Pinpoint the cell where the given text exists, returning its [X, Y] midpoint coordinate. 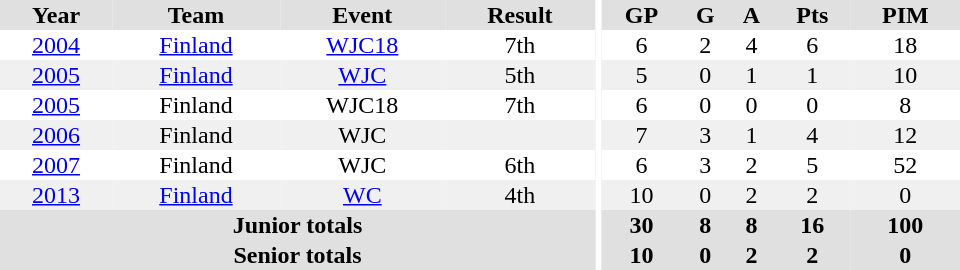
WC [362, 195]
Pts [812, 15]
2007 [56, 165]
52 [906, 165]
30 [642, 225]
G [705, 15]
Team [196, 15]
2013 [56, 195]
7 [642, 135]
A [752, 15]
4th [520, 195]
Senior totals [298, 255]
Year [56, 15]
PIM [906, 15]
100 [906, 225]
16 [812, 225]
Result [520, 15]
18 [906, 45]
6th [520, 165]
GP [642, 15]
2004 [56, 45]
Event [362, 15]
12 [906, 135]
Junior totals [298, 225]
2006 [56, 135]
5th [520, 75]
